Provide the (X, Y) coordinate of the cell's center where the given text is located.  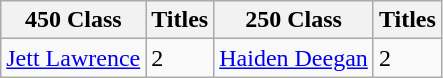
Haiden Deegan (294, 58)
450 Class (74, 20)
250 Class (294, 20)
Jett Lawrence (74, 58)
